Return the [x, y] coordinate for the center point of the cell that contains the specified text.  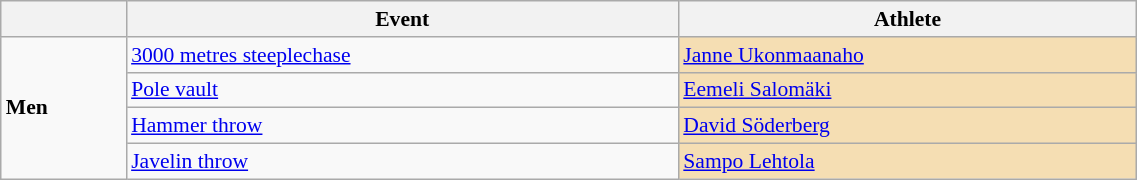
Athlete [908, 19]
Eemeli Salomäki [908, 90]
Hammer throw [402, 126]
Event [402, 19]
Janne Ukonmaanaho [908, 55]
Pole vault [402, 90]
Javelin throw [402, 162]
David Söderberg [908, 126]
Sampo Lehtola [908, 162]
3000 metres steeplechase [402, 55]
Men [64, 108]
